Return the [x, y] coordinate for the center point of the cell that contains the specified text.  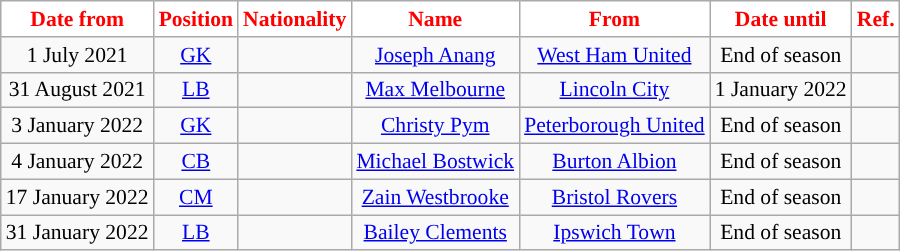
1 January 2022 [781, 90]
Peterborough United [614, 126]
Ipswich Town [614, 233]
Bristol Rovers [614, 197]
Nationality [294, 19]
Position [196, 19]
Burton Albion [614, 162]
Max Melbourne [435, 90]
Ref. [876, 19]
31 August 2021 [78, 90]
From [614, 19]
Christy Pym [435, 126]
CM [196, 197]
1 July 2021 [78, 55]
Joseph Anang [435, 55]
17 January 2022 [78, 197]
Michael Bostwick [435, 162]
CB [196, 162]
4 January 2022 [78, 162]
West Ham United [614, 55]
Date until [781, 19]
Bailey Clements [435, 233]
Name [435, 19]
Zain Westbrooke [435, 197]
Lincoln City [614, 90]
3 January 2022 [78, 126]
31 January 2022 [78, 233]
Date from [78, 19]
